Locate the cell with the specified text and output its [X, Y] center coordinate. 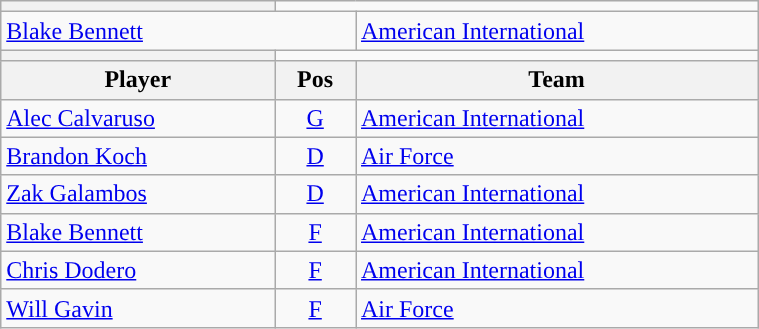
Alec Calvaruso [138, 118]
Will Gavin [138, 308]
Pos [316, 80]
Team [557, 80]
Player [138, 80]
Brandon Koch [138, 156]
G [316, 118]
Chris Dodero [138, 270]
Zak Galambos [138, 194]
